Search for the cell housing the specified text and yield its [X, Y] center coordinate. 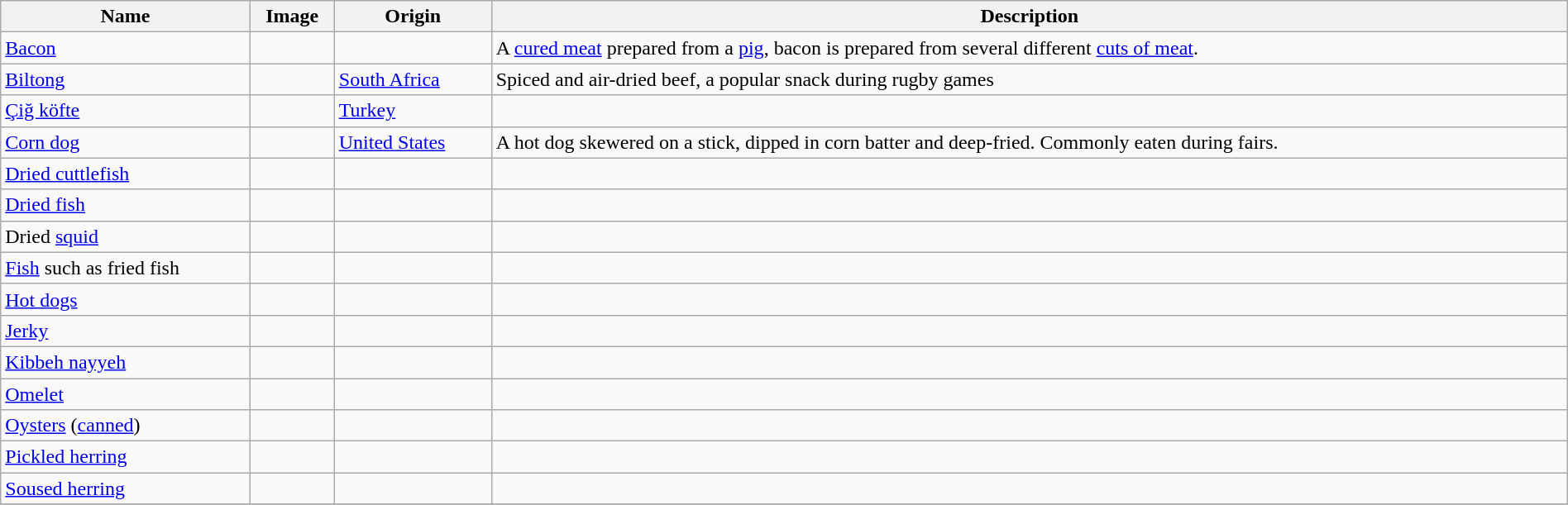
A hot dog skewered on a stick, dipped in corn batter and deep-fried. Commonly eaten during fairs. [1029, 142]
Hot dogs [126, 299]
Dried squid [126, 236]
United States [413, 142]
Oysters (canned) [126, 426]
Biltong [126, 79]
South Africa [413, 79]
Name [126, 17]
Kibbeh nayyeh [126, 362]
Origin [413, 17]
Jerky [126, 331]
Çiğ köfte [126, 111]
A cured meat prepared from a pig, bacon is prepared from several different cuts of meat. [1029, 48]
Bacon [126, 48]
Description [1029, 17]
Image [292, 17]
Spiced and air-dried beef, a popular snack during rugby games [1029, 79]
Dried cuttlefish [126, 174]
Soused herring [126, 488]
Turkey [413, 111]
Dried fish [126, 205]
Fish such as fried fish [126, 268]
Corn dog [126, 142]
Pickled herring [126, 457]
Omelet [126, 394]
